For the text-containing cell, return its midpoint in [x, y] coordinate format. 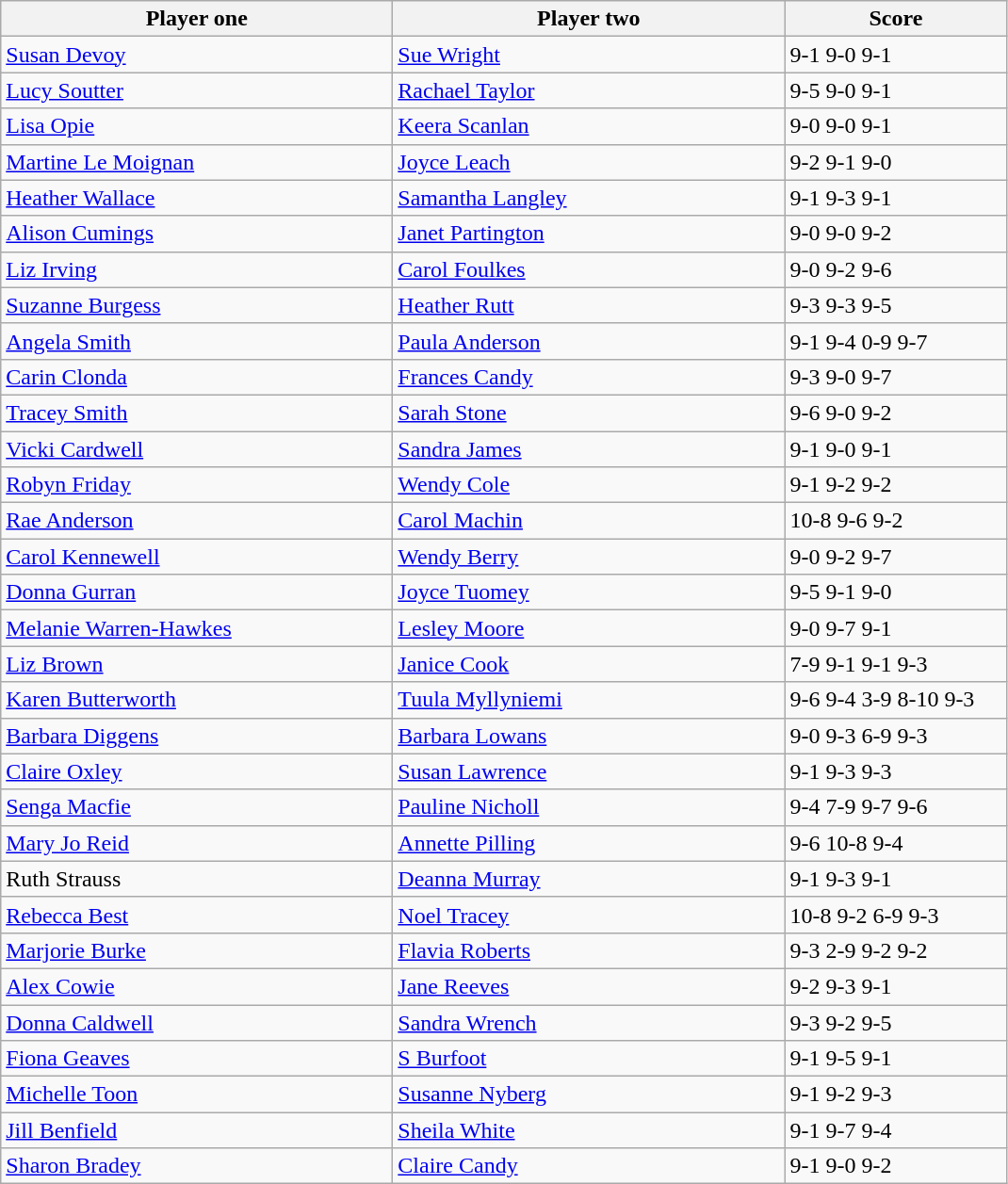
9-0 9-7 9-1 [896, 628]
Michelle Toon [197, 1095]
10-8 9-6 9-2 [896, 521]
Senga Macfie [197, 807]
Barbara Lowans [589, 736]
9-0 9-2 9-6 [896, 269]
9-3 9-2 9-5 [896, 1022]
Robyn Friday [197, 485]
9-2 9-1 9-0 [896, 162]
9-1 9-2 9-3 [896, 1095]
Player two [589, 19]
Suzanne Burgess [197, 305]
9-5 9-0 9-1 [896, 90]
Jane Reeves [589, 986]
9-1 9-0 9-2 [896, 1166]
7-9 9-1 9-1 9-3 [896, 664]
Sarah Stone [589, 413]
Carol Foulkes [589, 269]
Sue Wright [589, 55]
Heather Wallace [197, 198]
Carol Machin [589, 521]
Samantha Langley [589, 198]
Angela Smith [197, 341]
9-6 9-4 3-9 8-10 9-3 [896, 700]
9-2 9-3 9-1 [896, 986]
Claire Oxley [197, 771]
Janet Partington [589, 234]
Wendy Cole [589, 485]
Flavia Roberts [589, 950]
Susan Lawrence [589, 771]
Noel Tracey [589, 915]
Frances Candy [589, 377]
Tracey Smith [197, 413]
10-8 9-2 6-9 9-3 [896, 915]
Joyce Leach [589, 162]
Keera Scanlan [589, 126]
Carin Clonda [197, 377]
Alison Cumings [197, 234]
9-6 9-0 9-2 [896, 413]
Annette Pilling [589, 843]
Alex Cowie [197, 986]
Paula Anderson [589, 341]
Tuula Myllyniemi [589, 700]
Sandra Wrench [589, 1022]
Mary Jo Reid [197, 843]
Janice Cook [589, 664]
Claire Candy [589, 1166]
Lisa Opie [197, 126]
Liz Brown [197, 664]
Martine Le Moignan [197, 162]
Carol Kennewell [197, 557]
Heather Rutt [589, 305]
9-1 9-4 0-9 9-7 [896, 341]
Karen Butterworth [197, 700]
Rae Anderson [197, 521]
Deanna Murray [589, 879]
Barbara Diggens [197, 736]
Pauline Nicholl [589, 807]
Rachael Taylor [589, 90]
Wendy Berry [589, 557]
Marjorie Burke [197, 950]
9-3 2-9 9-2 9-2 [896, 950]
9-3 9-3 9-5 [896, 305]
9-4 7-9 9-7 9-6 [896, 807]
9-0 9-0 9-2 [896, 234]
9-3 9-0 9-7 [896, 377]
Donna Caldwell [197, 1022]
9-0 9-2 9-7 [896, 557]
9-0 9-0 9-1 [896, 126]
9-5 9-1 9-0 [896, 592]
Susanne Nyberg [589, 1095]
Vicki Cardwell [197, 449]
Rebecca Best [197, 915]
Player one [197, 19]
Jill Benfield [197, 1130]
Fiona Geaves [197, 1059]
Melanie Warren-Hawkes [197, 628]
Lesley Moore [589, 628]
Lucy Soutter [197, 90]
Joyce Tuomey [589, 592]
9-0 9-3 6-9 9-3 [896, 736]
Donna Gurran [197, 592]
Susan Devoy [197, 55]
9-1 9-7 9-4 [896, 1130]
9-1 9-5 9-1 [896, 1059]
Sandra James [589, 449]
Sheila White [589, 1130]
S Burfoot [589, 1059]
Ruth Strauss [197, 879]
9-1 9-2 9-2 [896, 485]
Liz Irving [197, 269]
Score [896, 19]
9-1 9-3 9-3 [896, 771]
Sharon Bradey [197, 1166]
9-6 10-8 9-4 [896, 843]
